Capture the cell that displays the provided text and extract its (X, Y) central coordinate. 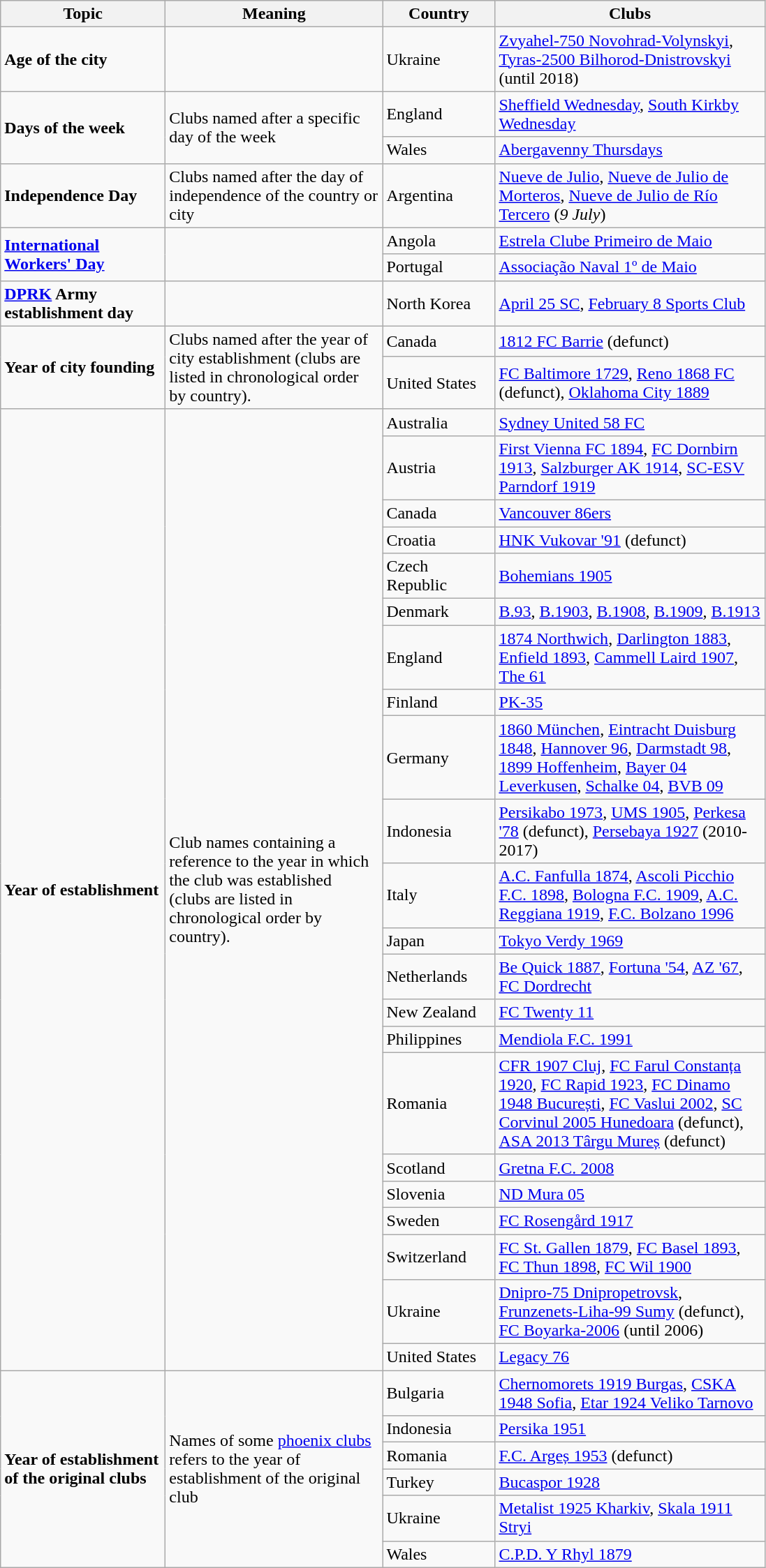
Bulgaria (439, 1393)
Persika 1951 (630, 1429)
Independence Day (83, 195)
FC Baltimore 1729, Reno 1868 FC (defunct), Oklahoma City 1889 (630, 382)
A.C. Fanfulla 1874, Ascoli Picchio F.C. 1898, Bologna F.C. 1909, A.C. Reggiana 1919, F.C. Bolzano 1996 (630, 895)
Gretna F.C. 2008 (630, 1167)
Sweden (439, 1220)
Sheffield Wednesday, South Kirkby Wednesday (630, 114)
Tokyo Verdy 1969 (630, 941)
Clubs named after a specific day of the week (274, 127)
Topic (83, 14)
Clubs (630, 14)
Persikabo 1973, UMS 1905, Perkesa '78 (defunct), Persebaya 1927 (2010-2017) (630, 831)
Italy (439, 895)
Angola (439, 241)
FC St. Gallen 1879, FC Basel 1893, FC Thun 1898, FC Wil 1900 (630, 1256)
Bucaspor 1928 (630, 1482)
New Zealand (439, 1013)
Turkey (439, 1482)
Year of establishment (83, 889)
April 25 SC, February 8 Sports Club (630, 303)
Club names containing a reference to the year in which the club was established(clubs are listed in chronological order by country). (274, 889)
North Korea (439, 303)
Slovenia (439, 1194)
Clubs named after the year of city establishment (clubs are listed in chronological order by country). (274, 367)
F.C. Argeș 1953 (defunct) (630, 1456)
Japan (439, 941)
Sydney United 58 FC (630, 422)
Switzerland (439, 1256)
Philippines (439, 1039)
Nueve de Julio, Nueve de Julio de Morteros, Nueve de Julio de Río Tercero (9 July) (630, 195)
Clubs named after the day of independence of the country or city (274, 195)
PK-35 (630, 703)
Croatia (439, 539)
Abergavenny Thursdays (630, 150)
Metalist 1925 Kharkiv, Skala 1911 Stryi (630, 1518)
Estrela Clube Primeiro de Maio (630, 241)
Legacy 76 (630, 1357)
First Vienna FC 1894, FC Dornbirn 1913, Salzburger AK 1914, SC-ESV Parndorf 1919 (630, 468)
International Workers' Day (83, 254)
Denmark (439, 612)
HNK Vukovar '91 (defunct) (630, 539)
ND Mura 05 (630, 1194)
Chernomorets 1919 Burgas, CSKA 1948 Sofia, Etar 1924 Veliko Tarnovo (630, 1393)
Mendiola F.C. 1991 (630, 1039)
Czech Republic (439, 576)
Associação Naval 1º de Maio (630, 267)
Portugal (439, 267)
FC Rosengård 1917 (630, 1220)
Year of establishment of the original clubs (83, 1469)
Days of the week (83, 127)
Argentina (439, 195)
Netherlands (439, 977)
Austria (439, 468)
FC Twenty 11 (630, 1013)
Germany (439, 758)
DPRK Army establishment day (83, 303)
Country (439, 14)
1812 FC Barrie (defunct) (630, 341)
Bohemians 1905 (630, 576)
Names of some phoenix clubs refers to the year of establishment of the original club (274, 1469)
Scotland (439, 1167)
Be Quick 1887, Fortuna '54, AZ '67, FC Dordrecht (630, 977)
Finland (439, 703)
Meaning (274, 14)
Age of the city (83, 59)
C.P.D. Y Rhyl 1879 (630, 1554)
Year of city founding (83, 367)
1860 München, Eintracht Duisburg 1848, Hannover 96, Darmstadt 98, 1899 Hoffenheim, Bayer 04 Leverkusen, Schalke 04, BVB 09 (630, 758)
Dnipro-75 Dnipropetrovsk, Frunzenets-Liha-99 Sumy (defunct), FC Boyarka-2006 (until 2006) (630, 1312)
B.93, B.1903, B.1908, B.1909, B.1913 (630, 612)
Australia (439, 422)
1874 Northwich, Darlington 1883, Enfield 1893, Cammell Laird 1907, The 61 (630, 657)
Vancouver 86ers (630, 513)
Zvyahel-750 Novohrad-Volynskyi, Tyras-2500 Bilhorod-Dnistrovskyi (until 2018) (630, 59)
